Find where the given text appears and provide that cell's center as [x, y] coordinate. 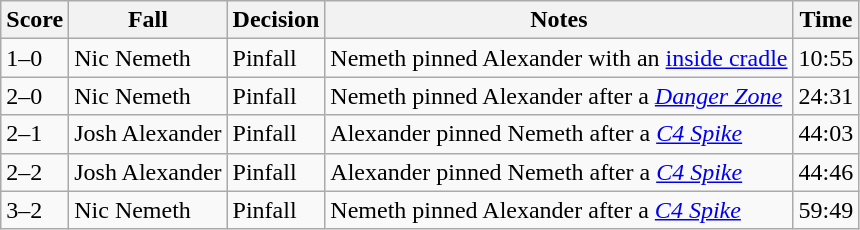
2–1 [35, 134]
Notes [559, 20]
2–0 [35, 96]
Nemeth pinned Alexander after a C4 Spike [559, 210]
10:55 [826, 58]
44:46 [826, 172]
59:49 [826, 210]
Fall [148, 20]
2–2 [35, 172]
1–0 [35, 58]
44:03 [826, 134]
Decision [276, 20]
24:31 [826, 96]
Score [35, 20]
Time [826, 20]
3–2 [35, 210]
Nemeth pinned Alexander after a Danger Zone [559, 96]
Nemeth pinned Alexander with an inside cradle [559, 58]
